Find where the given text appears and provide that cell's center as [x, y] coordinate. 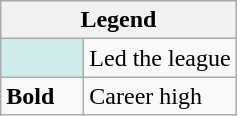
Career high [160, 96]
Bold [42, 96]
Led the league [160, 58]
Legend [118, 20]
